Identify which cell holds the provided text, then report its [X, Y] central coordinate. 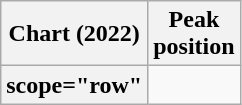
Peakposition [194, 34]
Chart (2022) [74, 34]
scope="row" [74, 85]
